Return the (X, Y) coordinate for the center point of the cell that contains the specified text.  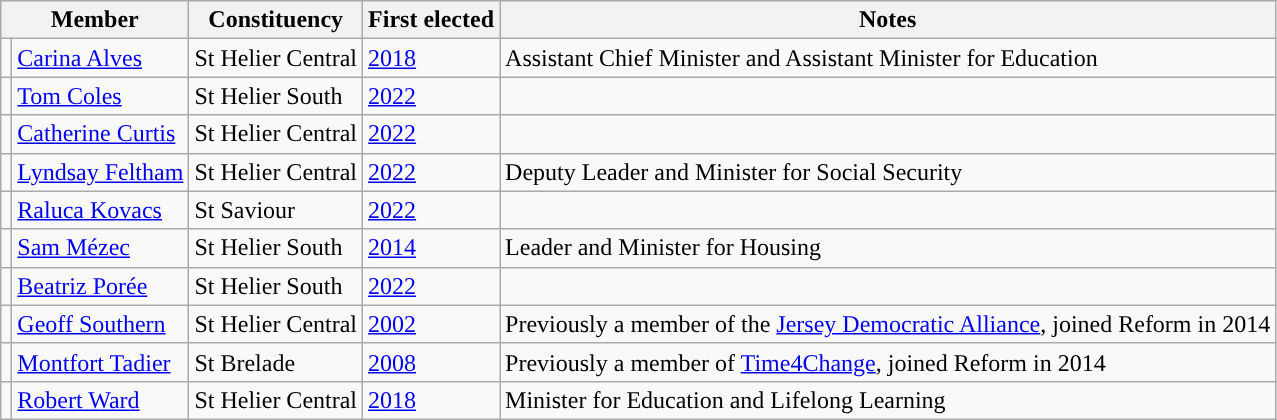
Constituency (276, 20)
Sam Mézec (100, 248)
Notes (888, 20)
Leader and Minister for Housing (888, 248)
Montfort Tadier (100, 362)
Assistant Chief Minister and Assistant Minister for Education (888, 58)
Carina Alves (100, 58)
Beatriz Porée (100, 286)
Tom Coles (100, 96)
Geoff Southern (100, 324)
Raluca Kovacs (100, 210)
Previously a member of Time4Change, joined Reform in 2014 (888, 362)
Previously a member of the Jersey Democratic Alliance, joined Reform in 2014 (888, 324)
2008 (432, 362)
Member (95, 20)
Deputy Leader and Minister for Social Security (888, 172)
St Brelade (276, 362)
2002 (432, 324)
St Saviour (276, 210)
Catherine Curtis (100, 134)
Robert Ward (100, 400)
Lyndsay Feltham (100, 172)
Minister for Education and Lifelong Learning (888, 400)
2014 (432, 248)
First elected (432, 20)
